Return (x, y) of the center of cell containing provided text 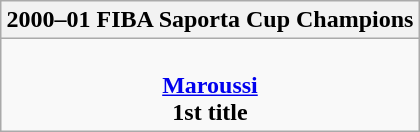
Maroussi 1st title (210, 85)
2000–01 FIBA Saporta Cup Champions (210, 20)
